Identify which cell holds the provided text, then report its (X, Y) central coordinate. 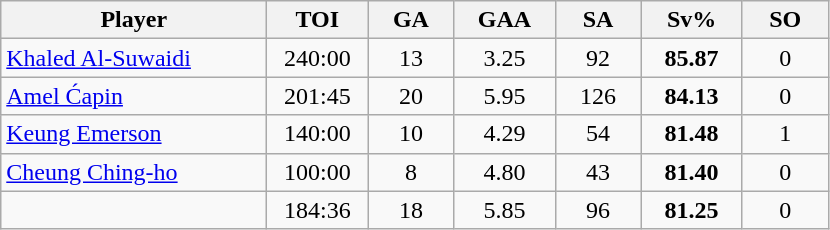
Player (134, 20)
4.80 (504, 172)
Amel Ćapin (134, 96)
100:00 (318, 172)
Keung Emerson (134, 134)
201:45 (318, 96)
13 (411, 58)
10 (411, 134)
3.25 (504, 58)
SO (785, 20)
81.25 (692, 210)
20 (411, 96)
GA (411, 20)
5.95 (504, 96)
SA (598, 20)
54 (598, 134)
Khaled Al-Suwaidi (134, 58)
5.85 (504, 210)
18 (411, 210)
43 (598, 172)
Cheung Ching-ho (134, 172)
8 (411, 172)
240:00 (318, 58)
126 (598, 96)
TOI (318, 20)
92 (598, 58)
81.48 (692, 134)
84.13 (692, 96)
85.87 (692, 58)
81.40 (692, 172)
1 (785, 134)
96 (598, 210)
Sv% (692, 20)
4.29 (504, 134)
GAA (504, 20)
140:00 (318, 134)
184:36 (318, 210)
